Extract the (x, y) coordinate from the center of the cell holding the provided text.  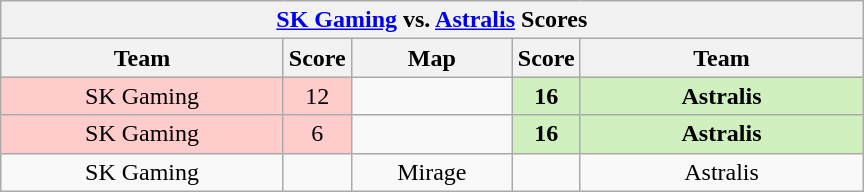
Mirage (432, 172)
6 (317, 134)
Map (432, 58)
12 (317, 96)
SK Gaming vs. Astralis Scores (432, 20)
